Output the (X, Y) coordinate of the center of the cell containing the given text.  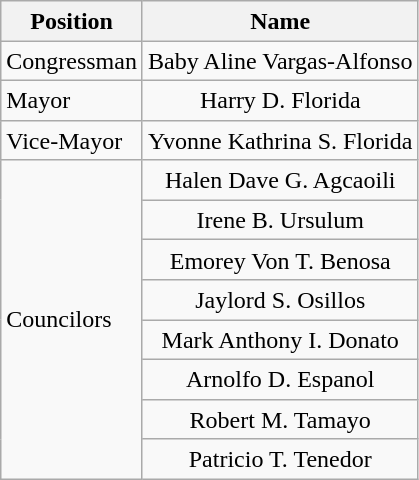
Congressman (72, 61)
Jaylord S. Osillos (280, 300)
Arnolfo D. Espanol (280, 379)
Irene B. Ursulum (280, 220)
Vice-Mayor (72, 140)
Baby Aline Vargas-Alfonso (280, 61)
Patricio T. Tenedor (280, 459)
Name (280, 21)
Position (72, 21)
Robert M. Tamayo (280, 419)
Mayor (72, 100)
Mark Anthony I. Donato (280, 340)
Emorey Von T. Benosa (280, 260)
Harry D. Florida (280, 100)
Councilors (72, 320)
Yvonne Kathrina S. Florida (280, 140)
Halen Dave G. Agcaoili (280, 180)
